Locate the cell with the specified text and output its [x, y] center coordinate. 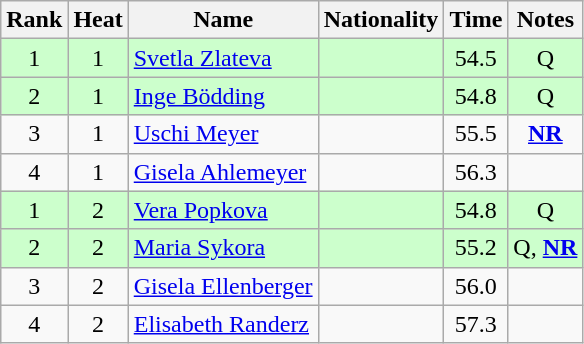
Notes [546, 20]
56.3 [476, 172]
Q, NR [546, 248]
56.0 [476, 286]
Maria Sykora [223, 248]
Nationality [381, 20]
Gisela Ellenberger [223, 286]
Gisela Ahlemeyer [223, 172]
Name [223, 20]
Rank [34, 20]
55.2 [476, 248]
Inge Bödding [223, 96]
NR [546, 134]
Uschi Meyer [223, 134]
Elisabeth Randerz [223, 324]
Vera Popkova [223, 210]
Svetla Zlateva [223, 58]
54.5 [476, 58]
Heat [98, 20]
55.5 [476, 134]
57.3 [476, 324]
Time [476, 20]
